Find where the given text appears and provide that cell's center as [X, Y] coordinate. 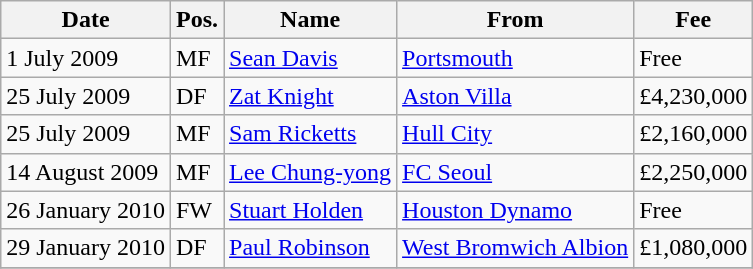
Sean Davis [310, 58]
£4,230,000 [694, 96]
Name [310, 20]
Stuart Holden [310, 210]
Date [86, 20]
Houston Dynamo [516, 210]
£2,160,000 [694, 134]
Aston Villa [516, 96]
Paul Robinson [310, 248]
Fee [694, 20]
Zat Knight [310, 96]
26 January 2010 [86, 210]
From [516, 20]
1 July 2009 [86, 58]
Sam Ricketts [310, 134]
£2,250,000 [694, 172]
14 August 2009 [86, 172]
FW [196, 210]
Pos. [196, 20]
West Bromwich Albion [516, 248]
£1,080,000 [694, 248]
FC Seoul [516, 172]
Hull City [516, 134]
29 January 2010 [86, 248]
Lee Chung-yong [310, 172]
Portsmouth [516, 58]
